Pinpoint the cell where the given text exists, returning its [x, y] midpoint coordinate. 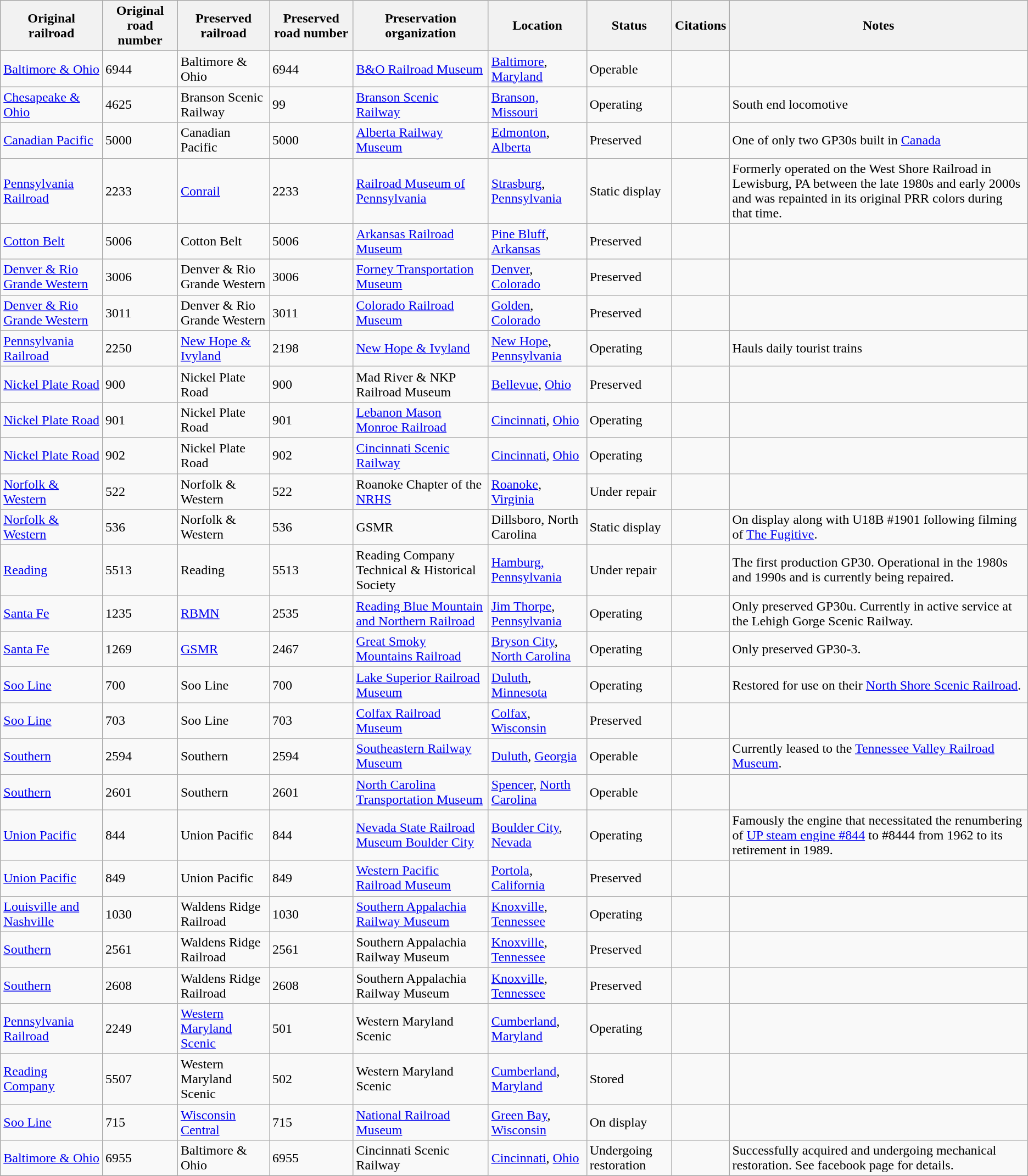
Western Pacific Railroad Museum [421, 878]
North Carolina Transportation Museum [421, 792]
New Hope, Pennsylvania [537, 348]
Alberta Railway Museum [421, 141]
Lebanon Mason Monroe Railroad [421, 419]
2467 [311, 649]
Successfully acquired and undergoing mechanical restoration. See facebook page for details. [879, 1158]
Great Smoky Mountains Railroad [421, 649]
1269 [141, 649]
Preserved railroad [223, 26]
RBMN [223, 614]
Southeastern Railway Museum [421, 757]
Lake Superior Railroad Museum [421, 685]
Only preserved GP30-3. [879, 649]
99 [311, 104]
Roanoke Chapter of the NRHS [421, 491]
Golden, Colorado [537, 313]
Status [629, 26]
2249 [141, 1028]
Roanoke, Virginia [537, 491]
Portola, California [537, 878]
Spencer, North Carolina [537, 792]
Denver, Colorado [537, 277]
Boulder City, Nevada [537, 835]
Louisville and Nashville [52, 914]
Colorado Railroad Museum [421, 313]
Green Bay, Wisconsin [537, 1122]
Bryson City, North Carolina [537, 649]
Reading Company Technical & Historical Society [421, 570]
Strasburg, Pennsylvania [537, 191]
Preservation organization [421, 26]
Colfax, Wisconsin [537, 720]
Wisconsin Central [223, 1122]
1235 [141, 614]
Baltimore, Maryland [537, 69]
Dillsboro, North Carolina [537, 527]
South end locomotive [879, 104]
Original road number [141, 26]
On display along with U18B #1901 following filming of The Fugitive. [879, 527]
Bellevue, Ohio [537, 384]
Reading Company [52, 1079]
Currently leased to the Tennessee Valley Railroad Museum. [879, 757]
2535 [311, 614]
The first production GP30. Operational in the 1980s and 1990s and is currently being repaired. [879, 570]
Colfax Railroad Museum [421, 720]
Duluth, Georgia [537, 757]
Conrail [223, 191]
4625 [141, 104]
Jim Thorpe, Pennsylvania [537, 614]
One of only two GP30s built in Canada [879, 141]
Original railroad [52, 26]
502 [311, 1079]
Citations [701, 26]
Hamburg, Pennsylvania [537, 570]
National Railroad Museum [421, 1122]
Edmonton, Alberta [537, 141]
5507 [141, 1079]
Undergoing restoration [629, 1158]
On display [629, 1122]
2198 [311, 348]
Nevada State Railroad Museum Boulder City [421, 835]
Pine Bluff, Arkansas [537, 242]
Duluth, Minnesota [537, 685]
Location [537, 26]
Stored [629, 1079]
501 [311, 1028]
Notes [879, 26]
Preserved road number [311, 26]
Arkansas Railroad Museum [421, 242]
Chesapeake & Ohio [52, 104]
Restored for use on their North Shore Scenic Railroad. [879, 685]
Famously the engine that necessitated the renumbering of UP steam engine #844 to #8444 from 1962 to its retirement in 1989. [879, 835]
Reading Blue Mountain and Northern Railroad [421, 614]
Railroad Museum of Pennsylvania [421, 191]
Branson, Missouri [537, 104]
Forney Transportation Museum [421, 277]
Mad River & NKP Railroad Museum [421, 384]
B&O Railroad Museum [421, 69]
Hauls daily tourist trains [879, 348]
Only preserved GP30u. Currently in active service at the Lehigh Gorge Scenic Railway. [879, 614]
2250 [141, 348]
